Output the [x, y] coordinate of the center of the cell containing the given text.  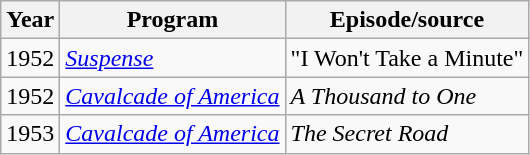
Year [30, 20]
The Secret Road [407, 134]
1953 [30, 134]
Suspense [172, 58]
"I Won't Take a Minute" [407, 58]
Episode/source [407, 20]
Program [172, 20]
A Thousand to One [407, 96]
